Pinpoint the cell where the given text exists, returning its [x, y] midpoint coordinate. 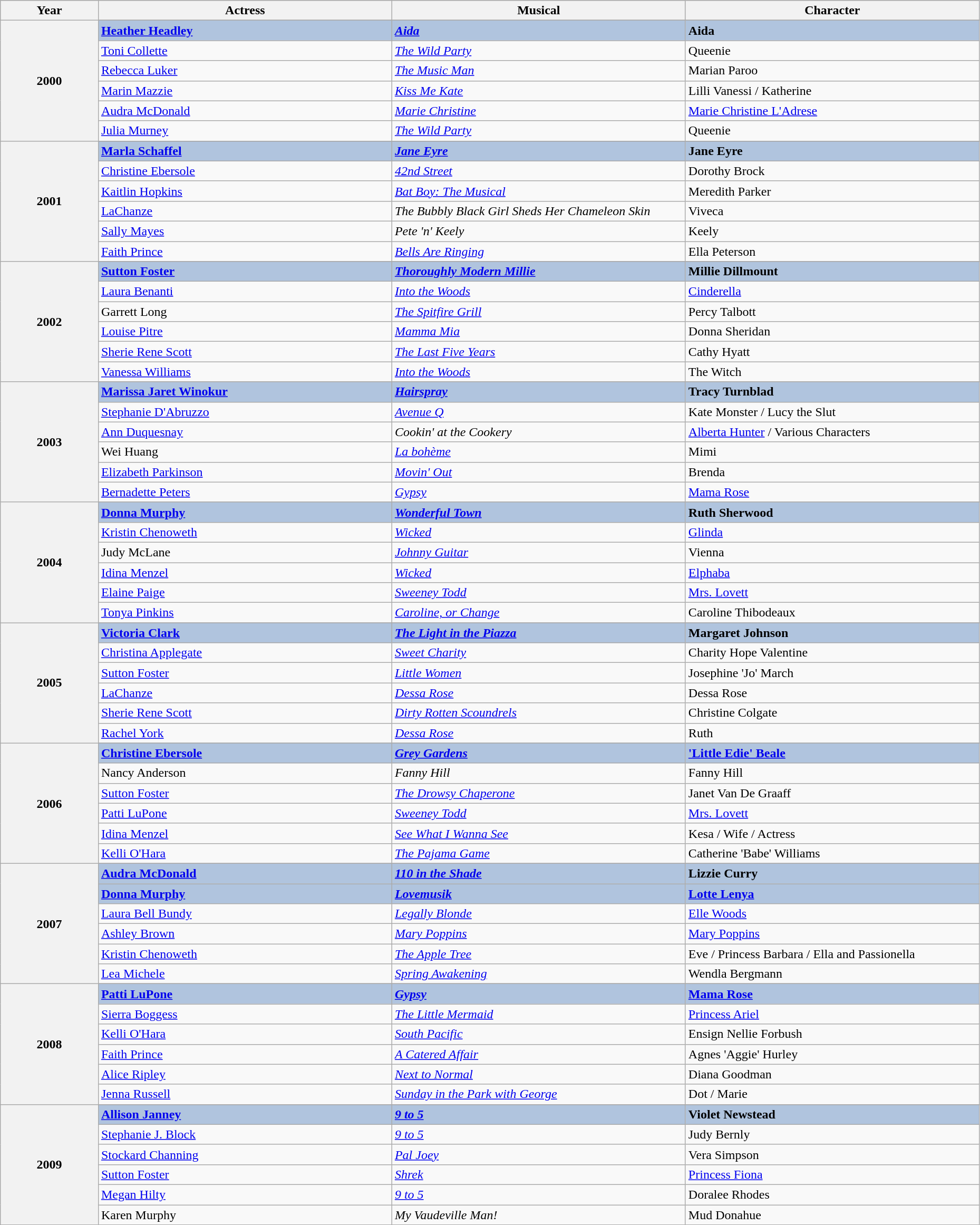
2002 [50, 322]
Allison Janney [245, 1114]
Glinda [832, 532]
2008 [50, 1044]
Sierra Boggess [245, 1014]
Garrett Long [245, 312]
Stephanie D'Abruzzo [245, 412]
Cinderella [832, 292]
Elphaba [832, 572]
2001 [50, 201]
La bohème [539, 452]
Toni Collette [245, 51]
Tracy Turnblad [832, 392]
Ruth Sherwood [832, 512]
Johnny Guitar [539, 552]
Charity Hope Valentine [832, 653]
110 in the Shade [539, 873]
Meredith Parker [832, 191]
Brenda [832, 472]
Marin Mazzie [245, 91]
Stockard Channing [245, 1154]
Ann Duquesnay [245, 432]
Heather Headley [245, 31]
South Pacific [539, 1034]
The Spitfire Grill [539, 312]
My Vaudeville Man! [539, 1214]
Nancy Anderson [245, 773]
Princess Fiona [832, 1174]
Bells Are Ringing [539, 252]
Catherine 'Babe' Williams [832, 853]
The Bubbly Black Girl Sheds Her Chameleon Skin [539, 211]
Millie Dillmount [832, 272]
Agnes 'Aggie' Hurley [832, 1054]
Rebecca Luker [245, 71]
Megan Hilty [245, 1194]
Character [832, 11]
Wonderful Town [539, 512]
Louise Pitre [245, 332]
Stephanie J. Block [245, 1134]
Sweet Charity [539, 653]
Christine Colgate [832, 713]
Movin' Out [539, 472]
Vienna [832, 552]
Kaitlin Hopkins [245, 191]
Vanessa Williams [245, 372]
Dot / Marie [832, 1094]
Marla Schaffel [245, 151]
Lea Michele [245, 974]
2006 [50, 803]
Viveca [832, 211]
Ashley Brown [245, 934]
Dorothy Brock [832, 171]
Violet Newstead [832, 1114]
Pal Joey [539, 1154]
Caroline Thibodeaux [832, 613]
The Little Mermaid [539, 1014]
Vera Simpson [832, 1154]
Spring Awakening [539, 974]
Judy Bernly [832, 1134]
Sunday in the Park with George [539, 1094]
Jenna Russell [245, 1094]
Kiss Me Kate [539, 91]
Kesa / Wife / Actress [832, 833]
Laura Benanti [245, 292]
Kate Monster / Lucy the Slut [832, 412]
2004 [50, 562]
Musical [539, 11]
Marie Christine [539, 111]
Wendla Bergmann [832, 974]
Bat Boy: The Musical [539, 191]
Legally Blonde [539, 914]
The Last Five Years [539, 352]
Laura Bell Bundy [245, 914]
Year [50, 11]
The Pajama Game [539, 853]
The Drowsy Chaperone [539, 793]
Christina Applegate [245, 653]
See What I Wanna See [539, 833]
2003 [50, 442]
Next to Normal [539, 1074]
Grey Gardens [539, 753]
Doralee Rhodes [832, 1194]
Lovemusik [539, 894]
Josephine 'Jo' March [832, 673]
Lizzie Curry [832, 873]
Mimi [832, 452]
Alberta Hunter / Various Characters [832, 432]
Karen Murphy [245, 1214]
2007 [50, 923]
Ella Peterson [832, 252]
Dirty Rotten Scoundrels [539, 713]
The Music Man [539, 71]
Avenue Q [539, 412]
The Light in the Piazza [539, 633]
Cookin' at the Cookery [539, 432]
Cathy Hyatt [832, 352]
Alice Ripley [245, 1074]
Mamma Mia [539, 332]
Elizabeth Parkinson [245, 472]
Sally Mayes [245, 231]
Julia Murney [245, 131]
Marian Paroo [832, 71]
2009 [50, 1164]
Elle Woods [832, 914]
Diana Goodman [832, 1074]
Percy Talbott [832, 312]
Victoria Clark [245, 633]
42nd Street [539, 171]
Hairspray [539, 392]
Wei Huang [245, 452]
Marie Christine L'Adrese [832, 111]
Ruth [832, 733]
Pete 'n' Keely [539, 231]
Princess Ariel [832, 1014]
Thoroughly Modern Millie [539, 272]
2005 [50, 683]
Tonya Pinkins [245, 613]
Ensign Nellie Forbush [832, 1034]
Shrek [539, 1174]
Caroline, or Change [539, 613]
Lotte Lenya [832, 894]
The Apple Tree [539, 954]
Judy McLane [245, 552]
Janet Van De Graaff [832, 793]
Little Women [539, 673]
A Catered Affair [539, 1054]
Rachel York [245, 733]
'Little Edie' Beale [832, 753]
Bernadette Peters [245, 492]
Keely [832, 231]
Donna Sheridan [832, 332]
Mud Donahue [832, 1214]
Margaret Johnson [832, 633]
Eve / Princess Barbara / Ella and Passionella [832, 954]
2000 [50, 81]
Marissa Jaret Winokur [245, 392]
The Witch [832, 372]
Elaine Paige [245, 593]
Lilli Vanessi / Katherine [832, 91]
Actress [245, 11]
